Identify which cell holds the provided text, then report its [X, Y] central coordinate. 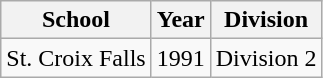
Division 2 [266, 58]
School [76, 20]
Division [266, 20]
1991 [180, 58]
Year [180, 20]
St. Croix Falls [76, 58]
